Provide the (X, Y) coordinate of the cell's center where the given text is located.  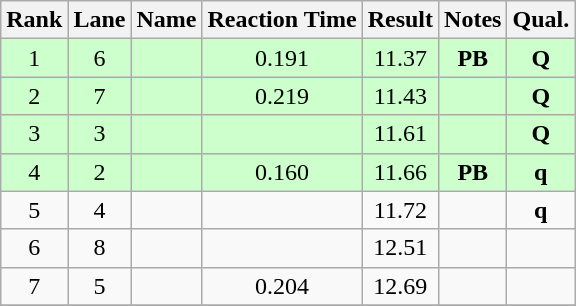
Result (400, 20)
11.66 (400, 172)
0.160 (282, 172)
0.191 (282, 58)
0.219 (282, 96)
11.37 (400, 58)
Name (166, 20)
8 (100, 248)
Rank (34, 20)
Qual. (541, 20)
Reaction Time (282, 20)
0.204 (282, 286)
11.72 (400, 210)
1 (34, 58)
11.61 (400, 134)
Notes (473, 20)
12.69 (400, 286)
11.43 (400, 96)
Lane (100, 20)
12.51 (400, 248)
